Return the (X, Y) coordinate for the center point of the cell that contains the specified text.  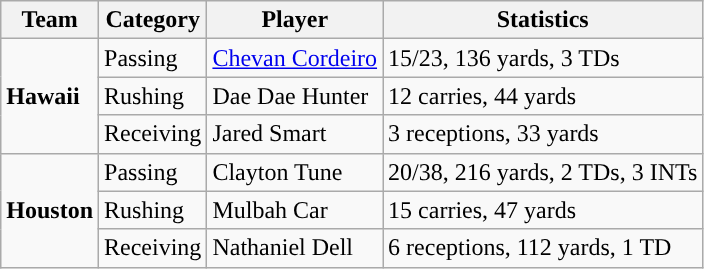
Player (295, 20)
Clayton Tune (295, 172)
6 receptions, 112 yards, 1 TD (543, 248)
Dae Dae Hunter (295, 96)
Nathaniel Dell (295, 248)
15 carries, 47 yards (543, 210)
Statistics (543, 20)
Mulbah Car (295, 210)
3 receptions, 33 yards (543, 134)
Team (50, 20)
12 carries, 44 yards (543, 96)
Category (153, 20)
20/38, 216 yards, 2 TDs, 3 INTs (543, 172)
Hawaii (50, 96)
Houston (50, 210)
Jared Smart (295, 134)
15/23, 136 yards, 3 TDs (543, 58)
Chevan Cordeiro (295, 58)
